Find where the given text appears and provide that cell's center as [x, y] coordinate. 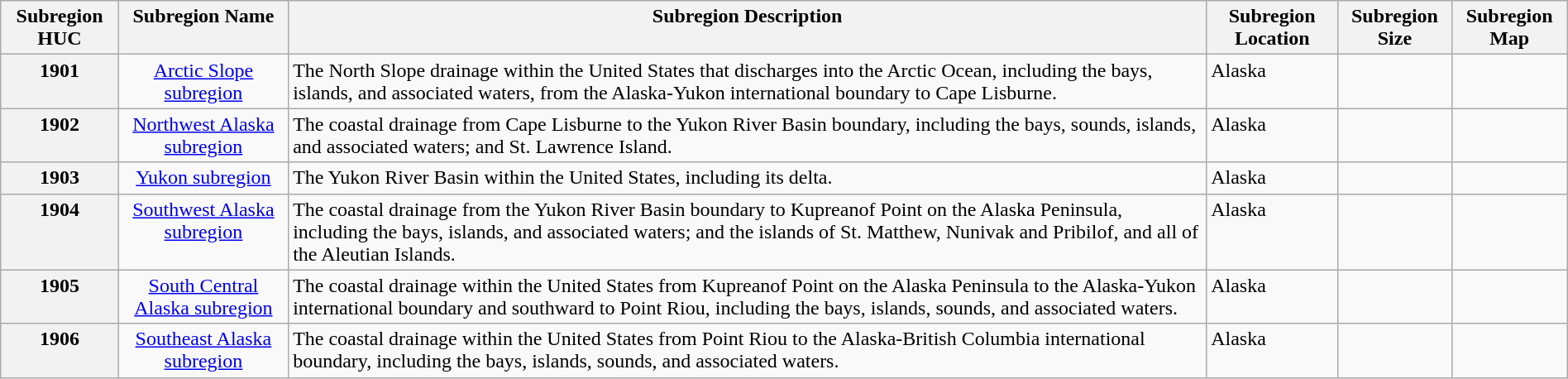
1902 [60, 136]
Subregion Size [1394, 28]
Subregion Name [203, 28]
South Central Alaska subregion [203, 296]
The Yukon River Basin within the United States, including its delta. [748, 178]
Southwest Alaska subregion [203, 232]
Southeast Alaska subregion [203, 351]
Subregion Map [1509, 28]
Subregion Location [1272, 28]
Arctic Slope subregion [203, 81]
Subregion Description [748, 28]
1905 [60, 296]
1906 [60, 351]
Northwest Alaska subregion [203, 136]
Subregion HUC [60, 28]
1903 [60, 178]
1904 [60, 232]
Yukon subregion [203, 178]
1901 [60, 81]
